For the text-containing cell, return its midpoint in [x, y] coordinate format. 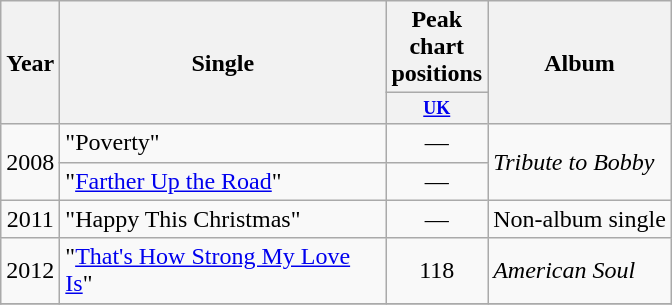
UK [437, 108]
Non-album single [580, 219]
2012 [30, 270]
"Farther Up the Road" [223, 181]
2008 [30, 162]
Album [580, 62]
"That's How Strong My Love Is" [223, 270]
Peak chart positions [437, 47]
American Soul [580, 270]
Single [223, 62]
118 [437, 270]
Year [30, 62]
"Poverty" [223, 143]
2011 [30, 219]
"Happy This Christmas" [223, 219]
Tribute to Bobby [580, 162]
